Identify which cell holds the provided text, then report its [X, Y] central coordinate. 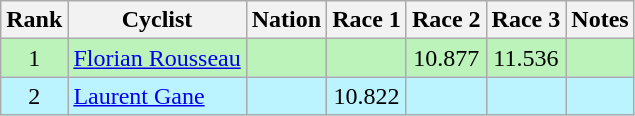
Notes [600, 20]
10.877 [446, 58]
Laurent Gane [157, 96]
11.536 [526, 58]
10.822 [367, 96]
Florian Rousseau [157, 58]
Race 2 [446, 20]
Cyclist [157, 20]
Nation [286, 20]
Race 1 [367, 20]
2 [34, 96]
Rank [34, 20]
Race 3 [526, 20]
1 [34, 58]
